Identify which cell holds the provided text, then report its [x, y] central coordinate. 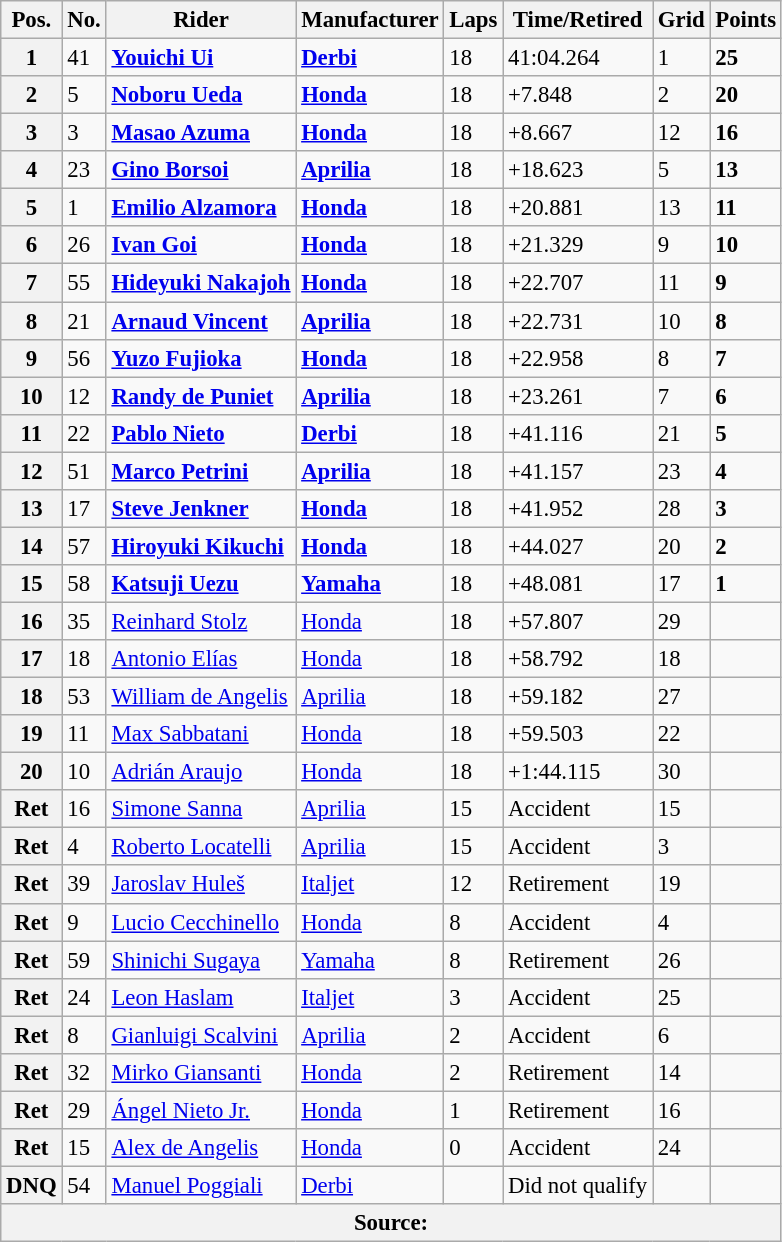
Masao Azuma [201, 133]
53 [84, 697]
Grid [680, 20]
Pablo Nieto [201, 433]
Marco Petrini [201, 471]
Time/Retired [578, 20]
+44.027 [578, 546]
+58.792 [578, 659]
Noboru Ueda [201, 95]
Antonio Elías [201, 659]
Source: [392, 1223]
32 [84, 1073]
Ivan Goi [201, 245]
Katsuji Uezu [201, 584]
Mirko Giansanti [201, 1073]
Reinhard Stolz [201, 621]
Alex de Angelis [201, 1148]
Randy de Puniet [201, 396]
58 [84, 584]
No. [84, 20]
Points [746, 20]
Steve Jenkner [201, 509]
Shinichi Sugaya [201, 960]
+18.623 [578, 170]
Roberto Locatelli [201, 847]
+41.116 [578, 433]
Rider [201, 20]
+22.958 [578, 358]
+57.807 [578, 621]
Manufacturer [370, 20]
+7.848 [578, 95]
Arnaud Vincent [201, 321]
Hiroyuki Kikuchi [201, 546]
28 [680, 509]
54 [84, 1185]
+1:44.115 [578, 772]
41:04.264 [578, 58]
Laps [474, 20]
Leon Haslam [201, 997]
+23.261 [578, 396]
William de Angelis [201, 697]
+20.881 [578, 208]
Gino Borsoi [201, 170]
+22.731 [578, 321]
Yuzo Fujioka [201, 358]
+59.182 [578, 697]
+59.503 [578, 734]
Max Sabbatani [201, 734]
30 [680, 772]
Lucio Cecchinello [201, 922]
Gianluigi Scalvini [201, 1035]
56 [84, 358]
Simone Sanna [201, 809]
51 [84, 471]
55 [84, 283]
57 [84, 546]
+41.952 [578, 509]
+8.667 [578, 133]
+41.157 [578, 471]
59 [84, 960]
Hideyuki Nakajoh [201, 283]
35 [84, 621]
41 [84, 58]
+21.329 [578, 245]
Ángel Nieto Jr. [201, 1110]
+48.081 [578, 584]
Pos. [32, 20]
Did not qualify [578, 1185]
Manuel Poggiali [201, 1185]
Jaroslav Huleš [201, 885]
39 [84, 885]
0 [474, 1148]
Youichi Ui [201, 58]
Emilio Alzamora [201, 208]
27 [680, 697]
DNQ [32, 1185]
Adrián Araujo [201, 772]
+22.707 [578, 283]
